Return the (X, Y) coordinate for the center point of the cell that contains the specified text.  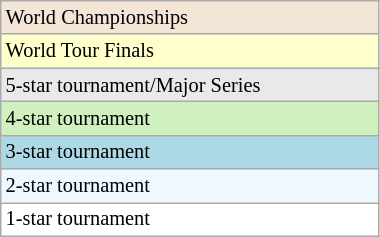
5-star tournament/Major Series (190, 85)
World Tour Finals (190, 51)
1-star tournament (190, 219)
World Championships (190, 17)
2-star tournament (190, 186)
3-star tournament (190, 152)
4-star tournament (190, 118)
